Output the [X, Y] coordinate of the center of the cell containing the given text.  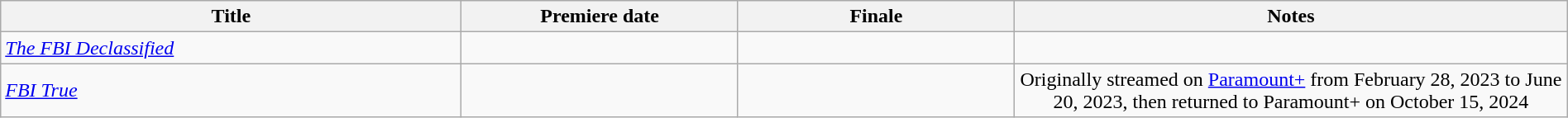
Premiere date [600, 17]
Finale [876, 17]
Originally streamed on Paramount+ from February 28, 2023 to June 20, 2023, then returned to Paramount+ on October 15, 2024 [1292, 91]
FBI True [232, 91]
The FBI Declassified [232, 48]
Notes [1292, 17]
Title [232, 17]
